Provide the (x, y) coordinate of the cell's center where the given text is located.  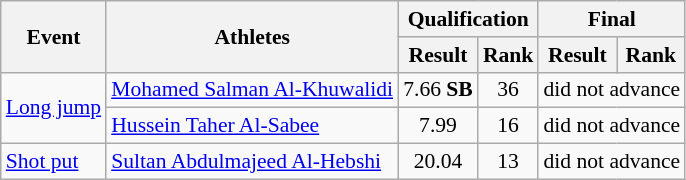
Athletes (252, 36)
Event (54, 36)
16 (508, 126)
Final (612, 19)
36 (508, 90)
7.66 SB (438, 90)
13 (508, 162)
Long jump (54, 108)
Hussein Taher Al-Sabee (252, 126)
Mohamed Salman Al-Khuwalidi (252, 90)
Qualification (468, 19)
Shot put (54, 162)
Sultan Abdulmajeed Al-Hebshi (252, 162)
20.04 (438, 162)
7.99 (438, 126)
